Detect which cell encompasses the target text, then output its (X, Y) center coordinate. 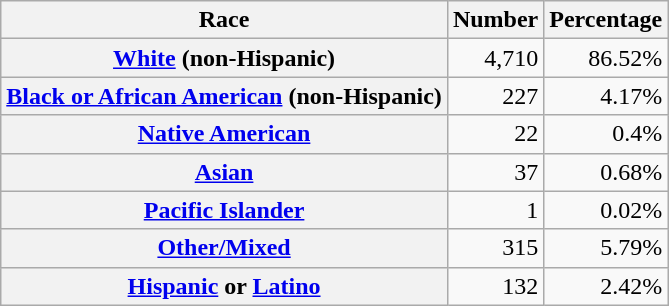
Other/Mixed (224, 248)
315 (495, 248)
Race (224, 20)
86.52% (606, 58)
Hispanic or Latino (224, 286)
Asian (224, 172)
White (non-Hispanic) (224, 58)
5.79% (606, 248)
Native American (224, 134)
0.02% (606, 210)
0.68% (606, 172)
1 (495, 210)
4,710 (495, 58)
Number (495, 20)
37 (495, 172)
Black or African American (non-Hispanic) (224, 96)
0.4% (606, 134)
2.42% (606, 286)
227 (495, 96)
132 (495, 286)
Percentage (606, 20)
4.17% (606, 96)
22 (495, 134)
Pacific Islander (224, 210)
